Search for the cell housing the specified text and yield its (x, y) center coordinate. 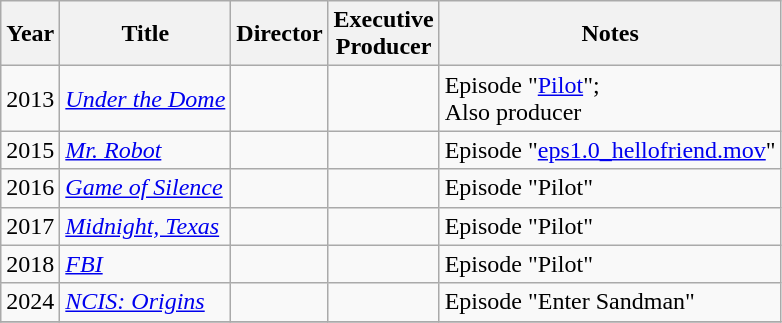
Year (30, 34)
2015 (30, 150)
2017 (30, 226)
FBI (146, 264)
2024 (30, 302)
2016 (30, 188)
ExecutiveProducer (384, 34)
Director (280, 34)
2013 (30, 98)
Title (146, 34)
Mr. Robot (146, 150)
Episode "eps1.0_hellofriend.mov" (610, 150)
2018 (30, 264)
Episode "Pilot";Also producer (610, 98)
Midnight, Texas (146, 226)
Episode "Enter Sandman" (610, 302)
Notes (610, 34)
Under the Dome (146, 98)
NCIS: Origins (146, 302)
Game of Silence (146, 188)
